Return (X, Y) of the center of cell containing provided text 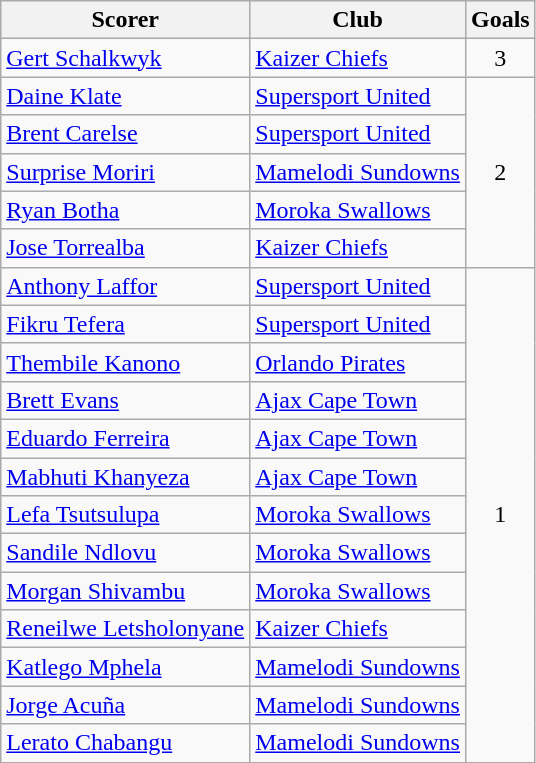
Gert Schalkwyk (126, 58)
Fikru Tefera (126, 324)
1 (500, 514)
Goals (500, 20)
Orlando Pirates (358, 362)
Brett Evans (126, 400)
Lefa Tsutsulupa (126, 515)
Sandile Ndlovu (126, 553)
Club (358, 20)
Surprise Moriri (126, 172)
Ryan Botha (126, 210)
2 (500, 172)
Morgan Shivambu (126, 591)
Brent Carelse (126, 134)
Daine Klate (126, 96)
Reneilwe Letsholonyane (126, 629)
Jorge Acuña (126, 705)
Eduardo Ferreira (126, 438)
Scorer (126, 20)
Mabhuti Khanyeza (126, 477)
Anthony Laffor (126, 286)
3 (500, 58)
Thembile Kanono (126, 362)
Katlego Mphela (126, 667)
Jose Torrealba (126, 248)
Lerato Chabangu (126, 743)
